Return (X, Y) of the center of cell containing provided text 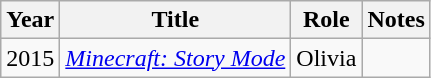
Notes (396, 20)
Title (176, 20)
Olivia (326, 58)
Minecraft: Story Mode (176, 58)
Year (30, 20)
Role (326, 20)
2015 (30, 58)
